Search for the cell housing the specified text and yield its [x, y] center coordinate. 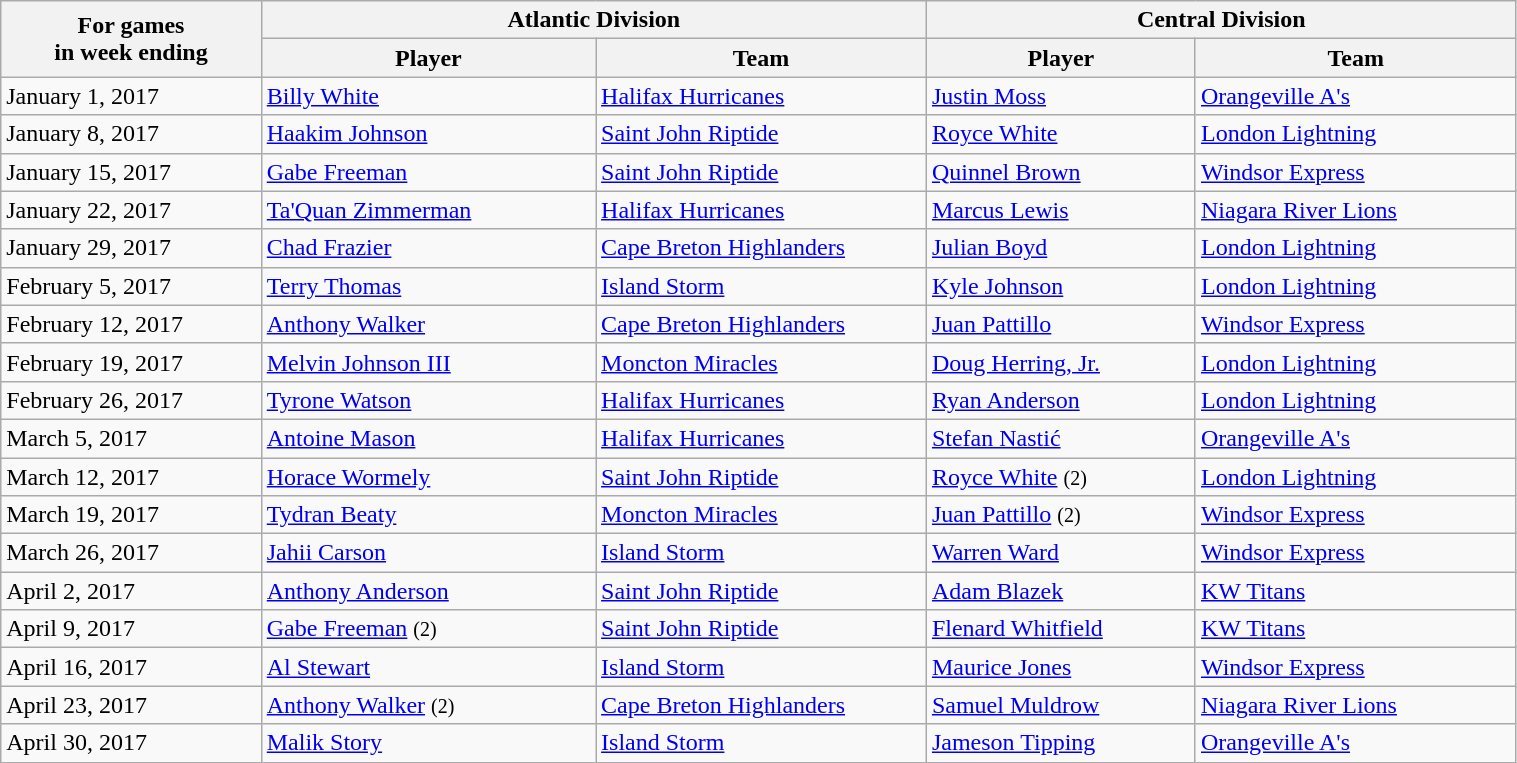
Maurice Jones [1060, 667]
Tyrone Watson [428, 400]
February 5, 2017 [131, 286]
Melvin Johnson III [428, 362]
April 16, 2017 [131, 667]
March 12, 2017 [131, 477]
Ryan Anderson [1060, 400]
March 26, 2017 [131, 553]
Anthony Walker [428, 324]
March 5, 2017 [131, 438]
Anthony Anderson [428, 591]
Warren Ward [1060, 553]
Al Stewart [428, 667]
Juan Pattillo [1060, 324]
Anthony Walker (2) [428, 705]
Antoine Mason [428, 438]
Flenard Whitfield [1060, 629]
Ta'Quan Zimmerman [428, 210]
Billy White [428, 96]
Julian Boyd [1060, 248]
Kyle Johnson [1060, 286]
Terry Thomas [428, 286]
Central Division [1221, 20]
Justin Moss [1060, 96]
Royce White (2) [1060, 477]
Jahii Carson [428, 553]
Samuel Muldrow [1060, 705]
April 9, 2017 [131, 629]
April 30, 2017 [131, 743]
Chad Frazier [428, 248]
February 12, 2017 [131, 324]
March 19, 2017 [131, 515]
For gamesin week ending [131, 39]
February 19, 2017 [131, 362]
Adam Blazek [1060, 591]
Stefan Nastić [1060, 438]
Haakim Johnson [428, 134]
April 2, 2017 [131, 591]
Juan Pattillo (2) [1060, 515]
January 29, 2017 [131, 248]
January 22, 2017 [131, 210]
Gabe Freeman (2) [428, 629]
February 26, 2017 [131, 400]
April 23, 2017 [131, 705]
January 8, 2017 [131, 134]
Jameson Tipping [1060, 743]
Malik Story [428, 743]
January 1, 2017 [131, 96]
Tydran Beaty [428, 515]
Horace Wormely [428, 477]
Marcus Lewis [1060, 210]
January 15, 2017 [131, 172]
Gabe Freeman [428, 172]
Royce White [1060, 134]
Quinnel Brown [1060, 172]
Doug Herring, Jr. [1060, 362]
Atlantic Division [594, 20]
